Extract the [X, Y] coordinate from the center of the cell holding the provided text.  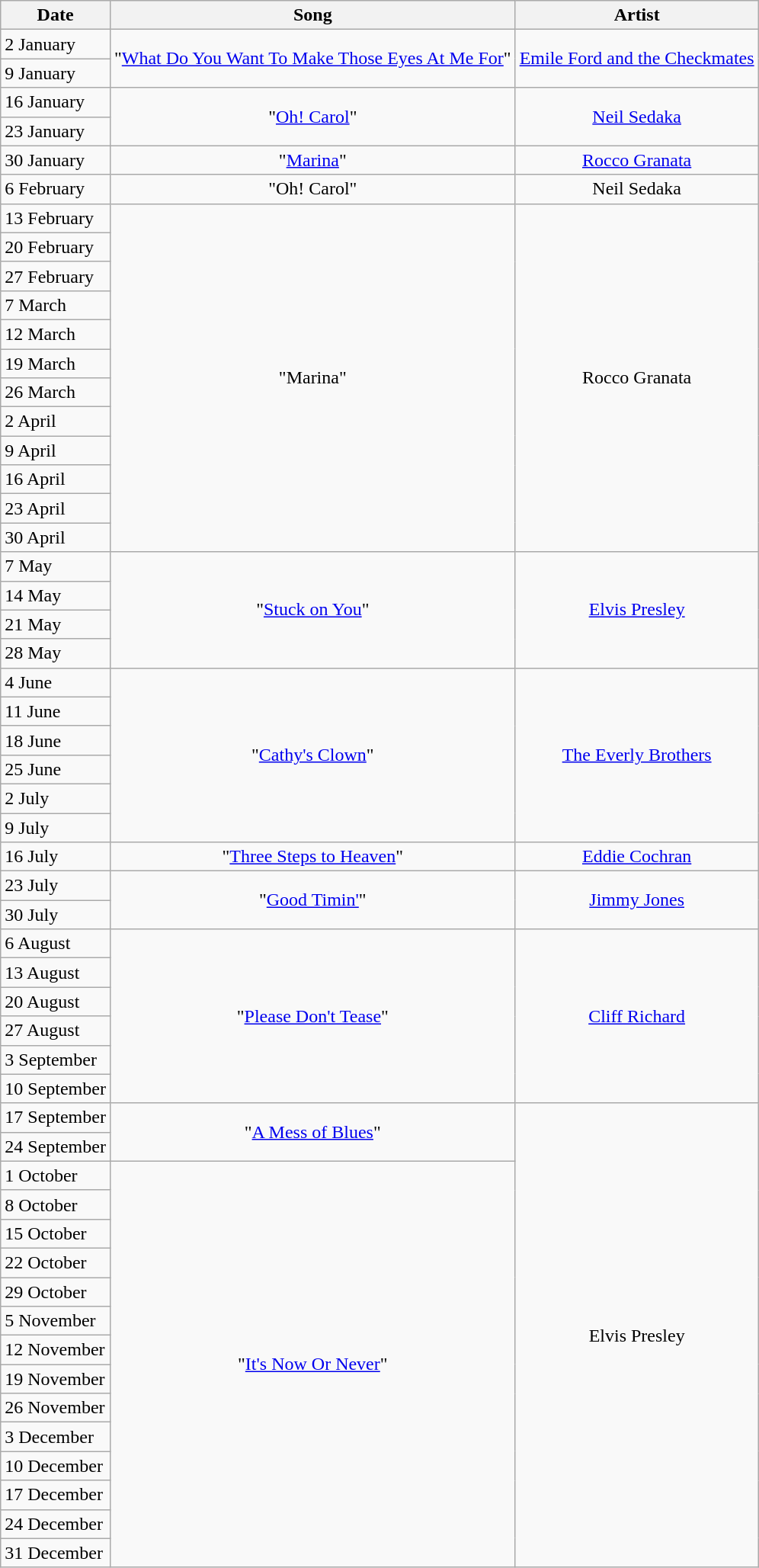
"What Do You Want To Make Those Eyes At Me For" [312, 59]
23 July [56, 886]
"It's Now Or Never" [312, 1364]
22 October [56, 1262]
11 June [56, 711]
5 November [56, 1321]
9 April [56, 451]
29 October [56, 1292]
27 February [56, 276]
Emile Ford and the Checkmates [637, 59]
14 May [56, 595]
31 December [56, 1553]
Song [312, 15]
21 May [56, 624]
Date [56, 15]
19 March [56, 364]
12 November [56, 1350]
23 April [56, 508]
"Good Timin'" [312, 900]
30 July [56, 915]
19 November [56, 1379]
Jimmy Jones [637, 900]
30 April [56, 537]
15 October [56, 1233]
9 January [56, 73]
2 January [56, 44]
6 August [56, 944]
13 August [56, 973]
"Cathy's Clown" [312, 755]
4 June [56, 682]
"A Mess of Blues" [312, 1132]
10 December [56, 1466]
17 September [56, 1117]
13 February [56, 218]
10 September [56, 1089]
6 February [56, 189]
9 July [56, 827]
20 August [56, 1002]
"Please Don't Tease" [312, 1016]
8 October [56, 1204]
30 January [56, 160]
Cliff Richard [637, 1016]
7 March [56, 305]
28 May [56, 653]
20 February [56, 247]
The Everly Brothers [637, 755]
"Three Steps to Heaven" [312, 857]
26 November [56, 1408]
12 March [56, 334]
26 March [56, 393]
2 April [56, 422]
2 July [56, 798]
17 December [56, 1495]
Artist [637, 15]
3 September [56, 1060]
25 June [56, 769]
24 September [56, 1146]
18 June [56, 740]
16 January [56, 102]
7 May [56, 566]
27 August [56, 1031]
1 October [56, 1175]
24 December [56, 1524]
16 July [56, 857]
3 December [56, 1437]
"Stuck on You" [312, 610]
16 April [56, 479]
23 January [56, 131]
Eddie Cochran [637, 857]
